From the cell containing the given text, extract its center point as [x, y] coordinate. 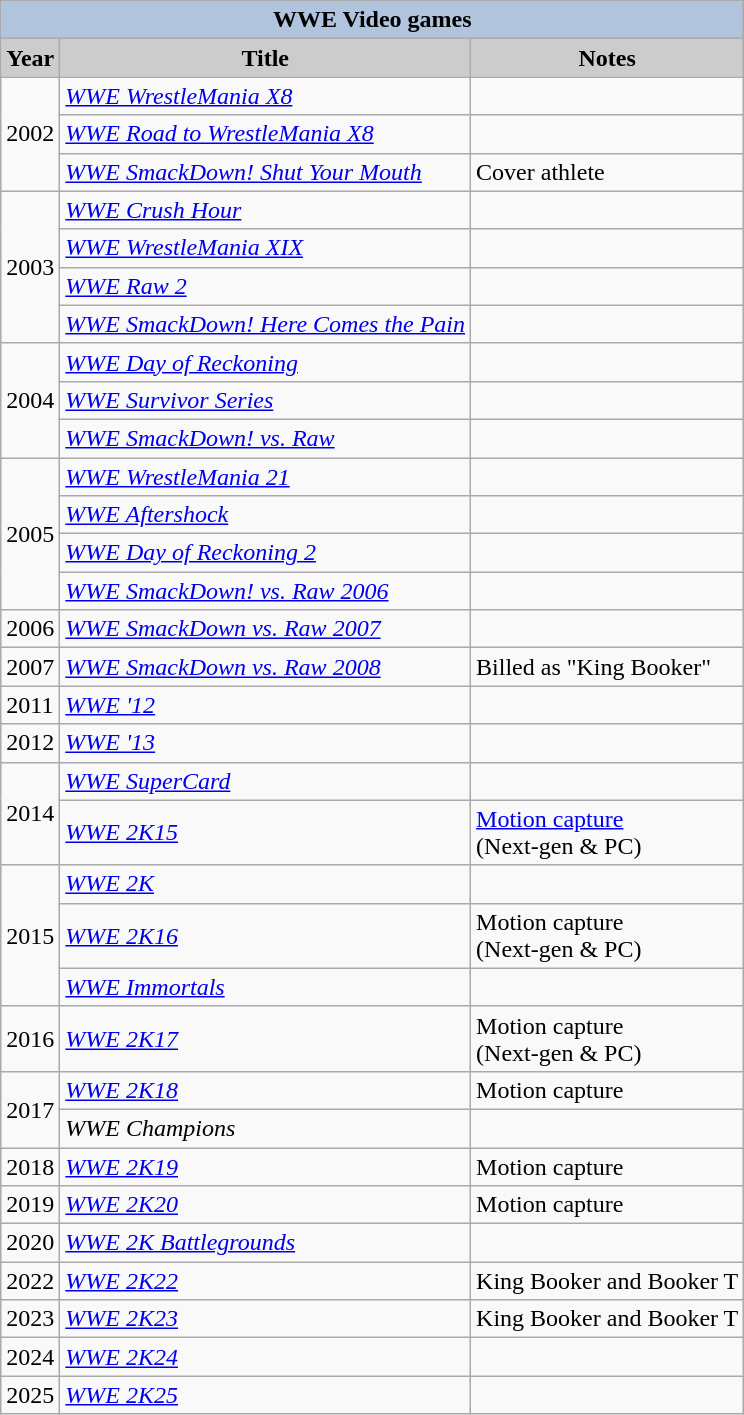
Year [30, 58]
WWE SmackDown vs. Raw 2007 [266, 629]
WWE 2K16 [266, 936]
WWE Immortals [266, 987]
WWE SmackDown! Here Comes the Pain [266, 324]
2015 [30, 936]
WWE WrestleMania 21 [266, 477]
WWE Aftershock [266, 515]
WWE Raw 2 [266, 286]
WWE 2K18 [266, 1090]
Title [266, 58]
WWE 2K17 [266, 1038]
WWE 2K19 [266, 1167]
WWE Road to WrestleMania X8 [266, 134]
2004 [30, 400]
2012 [30, 743]
2014 [30, 814]
2019 [30, 1205]
2011 [30, 705]
WWE SmackDown! vs. Raw [266, 438]
2024 [30, 1357]
2005 [30, 534]
WWE Video games [372, 20]
WWE '13 [266, 743]
WWE Day of Reckoning [266, 362]
WWE Champions [266, 1128]
Notes [608, 58]
2023 [30, 1319]
WWE SmackDown! vs. Raw 2006 [266, 591]
WWE 2K Battlegrounds [266, 1243]
WWE SuperCard [266, 781]
2020 [30, 1243]
WWE '12 [266, 705]
2006 [30, 629]
WWE 2K24 [266, 1357]
WWE 2K15 [266, 832]
WWE 2K23 [266, 1319]
2025 [30, 1395]
2017 [30, 1109]
WWE WrestleMania X8 [266, 96]
WWE Crush Hour [266, 210]
2016 [30, 1038]
2002 [30, 134]
2018 [30, 1167]
WWE 2K20 [266, 1205]
Cover athlete [608, 172]
WWE SmackDown vs. Raw 2008 [266, 667]
WWE Day of Reckoning 2 [266, 553]
2003 [30, 267]
2022 [30, 1281]
WWE WrestleMania XIX [266, 248]
2007 [30, 667]
WWE Survivor Series [266, 400]
WWE 2K [266, 884]
WWE 2K25 [266, 1395]
WWE 2K22 [266, 1281]
WWE SmackDown! Shut Your Mouth [266, 172]
Billed as "King Booker" [608, 667]
